Return the [x, y] coordinate for the center point of the cell that contains the specified text.  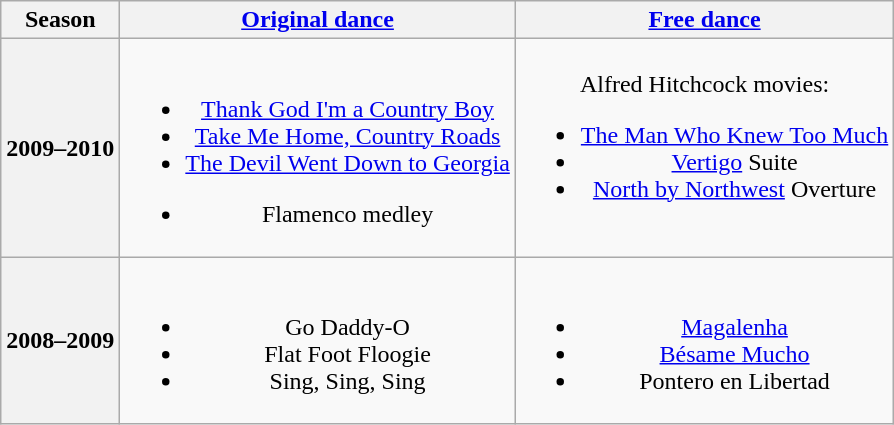
Magalenha Bésame Mucho Pontero en Libertad [704, 340]
Go Daddy-O Flat Foot Floogie Sing, Sing, Sing [318, 340]
Season [60, 20]
Alfred Hitchcock movies:The Man Who Knew Too Much Vertigo Suite North by Northwest Overture [704, 148]
2008–2009 [60, 340]
Thank God I'm a Country Boy Take Me Home, Country Roads The Devil Went Down to Georgia Flamenco medley [318, 148]
2009–2010 [60, 148]
Free dance [704, 20]
Original dance [318, 20]
